Find where the given text appears and provide that cell's center as [X, Y] coordinate. 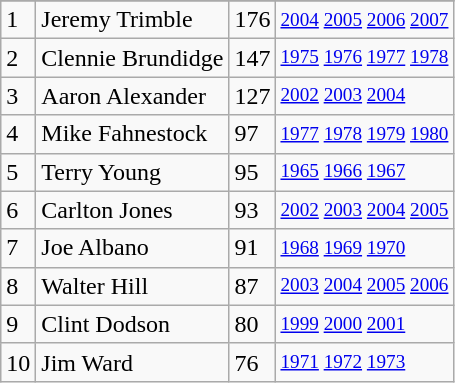
4 [18, 134]
93 [252, 210]
Clennie Brundidge [132, 58]
91 [252, 248]
2 [18, 58]
2004 2005 2006 2007 [364, 20]
80 [252, 324]
Jim Ward [132, 362]
1971 1972 1973 [364, 362]
6 [18, 210]
Walter Hill [132, 286]
87 [252, 286]
2002 2003 2004 [364, 96]
147 [252, 58]
2002 2003 2004 2005 [364, 210]
10 [18, 362]
2003 2004 2005 2006 [364, 286]
5 [18, 172]
9 [18, 324]
176 [252, 20]
Jeremy Trimble [132, 20]
1965 1966 1967 [364, 172]
95 [252, 172]
Carlton Jones [132, 210]
Terry Young [132, 172]
Joe Albano [132, 248]
1975 1976 1977 1978 [364, 58]
76 [252, 362]
Mike Fahnestock [132, 134]
Clint Dodson [132, 324]
7 [18, 248]
1977 1978 1979 1980 [364, 134]
1 [18, 20]
1999 2000 2001 [364, 324]
97 [252, 134]
3 [18, 96]
1968 1969 1970 [364, 248]
127 [252, 96]
Aaron Alexander [132, 96]
8 [18, 286]
